Return (x, y) of the center of cell containing provided text 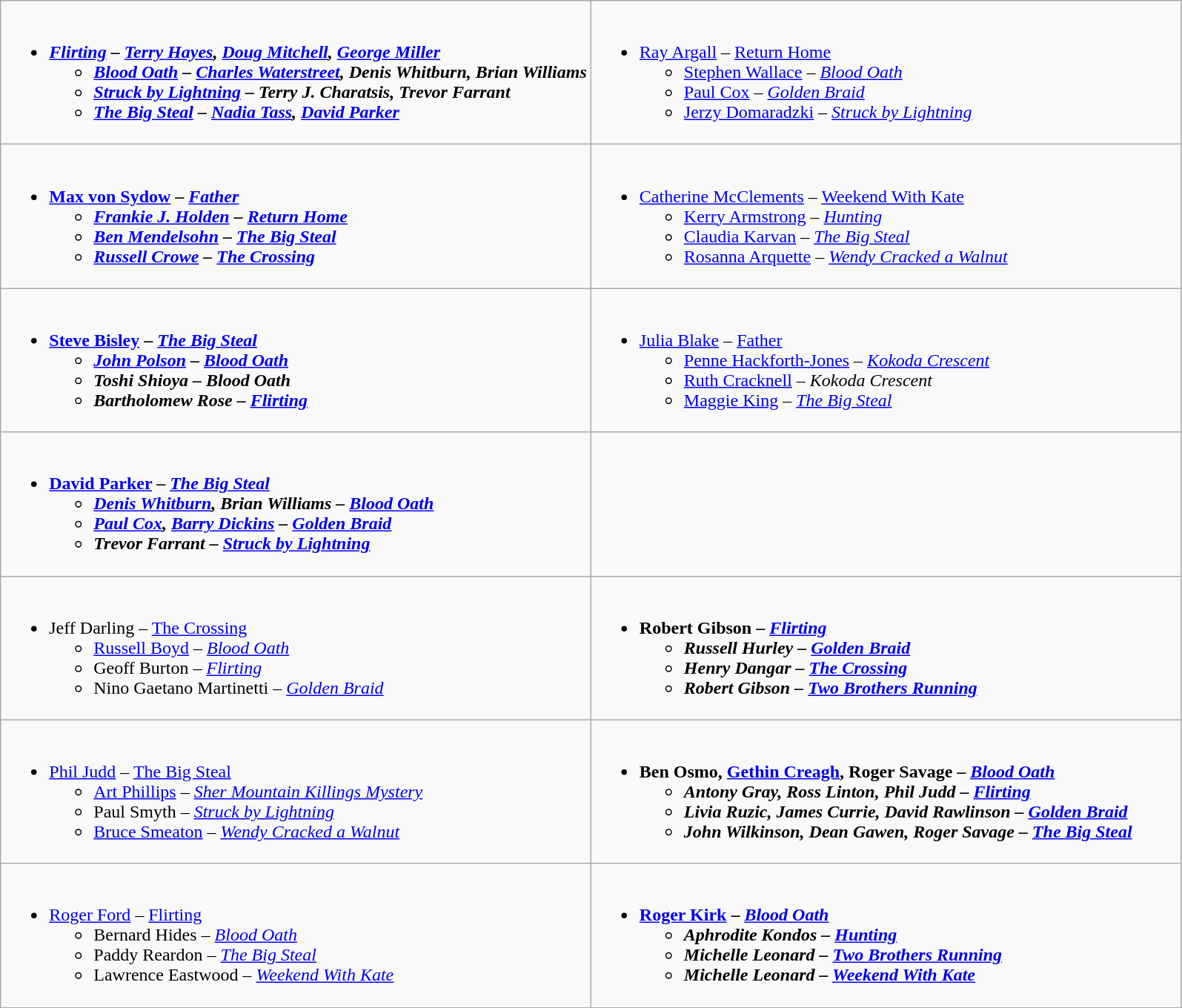
Steve Bisley – The Big StealJohn Polson – Blood OathToshi Shioya – Blood OathBartholomew Rose – Flirting (296, 360)
David Parker – The Big StealDenis Whitburn, Brian Williams – Blood OathPaul Cox, Barry Dickins – Golden BraidTrevor Farrant – Struck by Lightning (296, 504)
Catherine McClements – Weekend With KateKerry Armstrong – HuntingClaudia Karvan – The Big StealRosanna Arquette – Wendy Cracked a Walnut (886, 216)
Roger Kirk – Blood OathAphrodite Kondos – HuntingMichelle Leonard – Two Brothers RunningMichelle Leonard – Weekend With Kate (886, 935)
Roger Ford – FlirtingBernard Hides – Blood OathPaddy Reardon – The Big StealLawrence Eastwood – Weekend With Kate (296, 935)
Julia Blake – FatherPenne Hackforth-Jones – Kokoda CrescentRuth Cracknell – Kokoda CrescentMaggie King – The Big Steal (886, 360)
Max von Sydow – FatherFrankie J. Holden – Return HomeBen Mendelsohn – The Big StealRussell Crowe – The Crossing (296, 216)
Jeff Darling – The CrossingRussell Boyd – Blood OathGeoff Burton – FlirtingNino Gaetano Martinetti – Golden Braid (296, 648)
Ray Argall – Return HomeStephen Wallace – Blood OathPaul Cox – Golden BraidJerzy Domaradzki – Struck by Lightning (886, 73)
Robert Gibson – FlirtingRussell Hurley – Golden BraidHenry Dangar – The CrossingRobert Gibson – Two Brothers Running (886, 648)
Phil Judd – The Big StealArt Phillips – Sher Mountain Killings MysteryPaul Smyth – Struck by LightningBruce Smeaton – Wendy Cracked a Walnut (296, 792)
